Find where the given text appears and provide that cell's center as [x, y] coordinate. 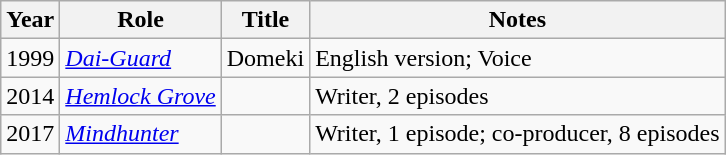
Writer, 1 episode; co-producer, 8 episodes [518, 134]
Role [140, 20]
2017 [30, 134]
Title [265, 20]
Mindhunter [140, 134]
Writer, 2 episodes [518, 96]
Dai-Guard [140, 58]
2014 [30, 96]
Notes [518, 20]
Year [30, 20]
English version; Voice [518, 58]
1999 [30, 58]
Hemlock Grove [140, 96]
Domeki [265, 58]
